Locate the cell with the specified text and output its [x, y] center coordinate. 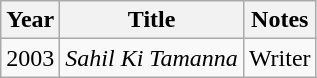
Writer [280, 58]
Sahil Ki Tamanna [152, 58]
Year [30, 20]
2003 [30, 58]
Title [152, 20]
Notes [280, 20]
